Provide the (X, Y) coordinate of the cell's center where the given text is located.  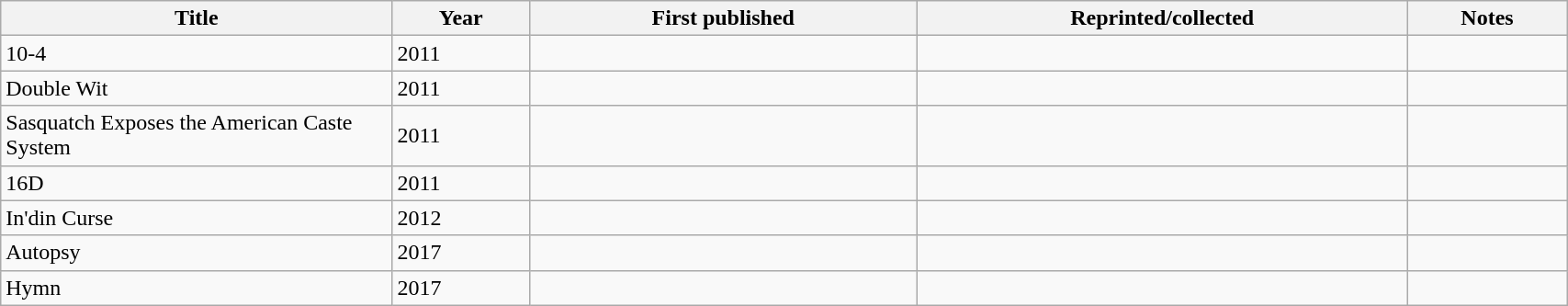
Sasquatch Exposes the American Caste System (197, 136)
Double Wit (197, 88)
Notes (1486, 18)
Autopsy (197, 253)
10-4 (197, 53)
Hymn (197, 288)
First published (724, 18)
Year (461, 18)
Reprinted/collected (1162, 18)
In'din Curse (197, 218)
Title (197, 18)
16D (197, 183)
2012 (461, 218)
